Determine the (x, y) coordinate at the center of the cell enclosing the given text.  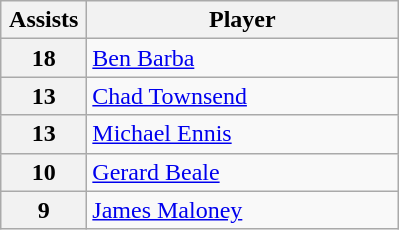
Gerard Beale (242, 172)
Player (242, 20)
James Maloney (242, 210)
Ben Barba (242, 58)
Assists (44, 20)
Michael Ennis (242, 134)
10 (44, 172)
Chad Townsend (242, 96)
18 (44, 58)
9 (44, 210)
